Detect which cell encompasses the target text, then output its [x, y] center coordinate. 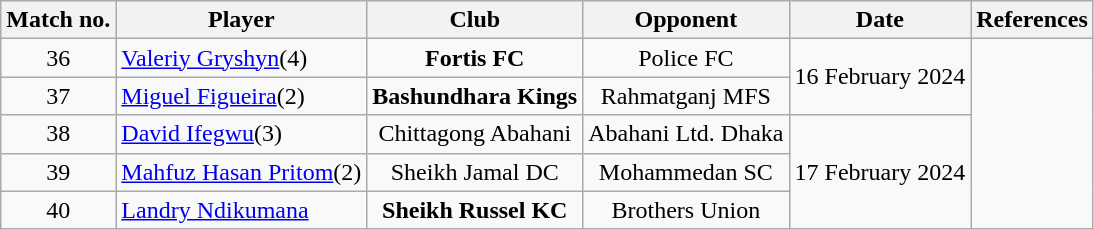
36 [58, 58]
Fortis FC [475, 58]
Sheikh Jamal DC [475, 172]
39 [58, 172]
16 February 2024 [880, 77]
References [1032, 20]
40 [58, 210]
Date [880, 20]
Opponent [686, 20]
Bashundhara Kings [475, 96]
Landry Ndikumana [242, 210]
Rahmatganj MFS [686, 96]
Sheikh Russel KC [475, 210]
David Ifegwu(3) [242, 134]
17 February 2024 [880, 172]
Police FC [686, 58]
Player [242, 20]
Valeriy Gryshyn(4) [242, 58]
Mohammedan SC [686, 172]
Match no. [58, 20]
Mahfuz Hasan Pritom(2) [242, 172]
Chittagong Abahani [475, 134]
Club [475, 20]
Miguel Figueira(2) [242, 96]
38 [58, 134]
Brothers Union [686, 210]
37 [58, 96]
Abahani Ltd. Dhaka [686, 134]
